Locate the cell with the specified text and output its (X, Y) center coordinate. 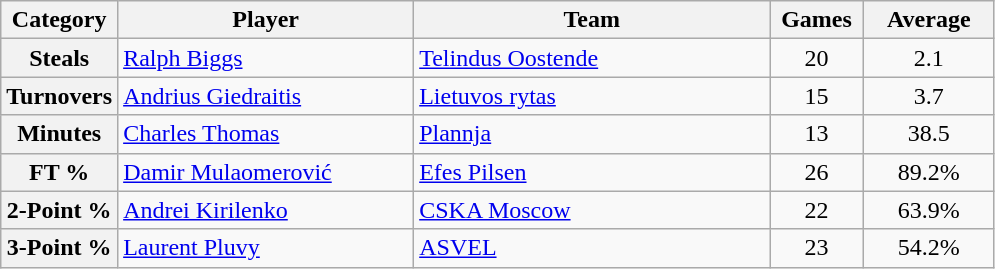
23 (817, 248)
Steals (60, 58)
CSKA Moscow (592, 210)
Efes Pilsen (592, 172)
Turnovers (60, 96)
Lietuvos rytas (592, 96)
Category (60, 20)
Team (592, 20)
Telindus Oostende (592, 58)
Games (817, 20)
ASVEL (592, 248)
26 (817, 172)
Andrius Giedraitis (266, 96)
22 (817, 210)
Average (928, 20)
2.1 (928, 58)
63.9% (928, 210)
FT % (60, 172)
Minutes (60, 134)
20 (817, 58)
3.7 (928, 96)
Laurent Pluvy (266, 248)
54.2% (928, 248)
Ralph Biggs (266, 58)
Damir Mulaomerović (266, 172)
89.2% (928, 172)
2-Point % (60, 210)
38.5 (928, 134)
Player (266, 20)
Plannja (592, 134)
Andrei Kirilenko (266, 210)
3-Point % (60, 248)
13 (817, 134)
15 (817, 96)
Charles Thomas (266, 134)
